For the text-containing cell, return its midpoint in [x, y] coordinate format. 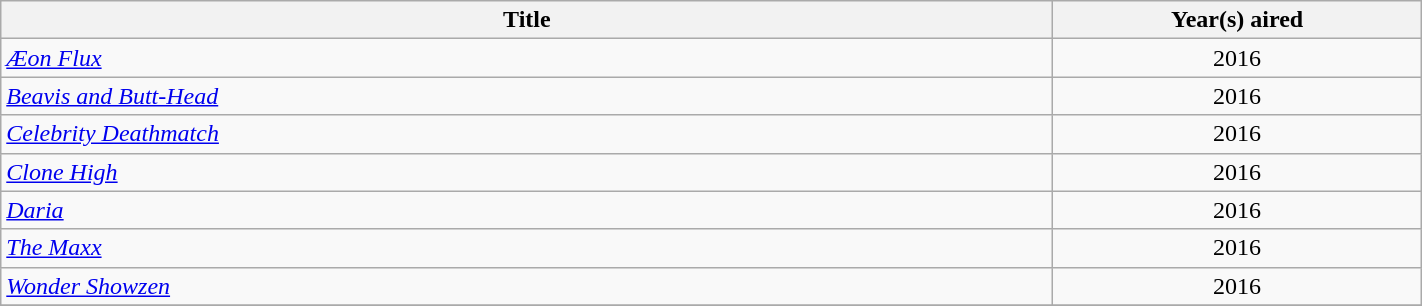
The Maxx [527, 248]
Beavis and Butt-Head [527, 96]
Daria [527, 210]
Celebrity Deathmatch [527, 134]
Wonder Showzen [527, 286]
Æon Flux [527, 58]
Clone High [527, 172]
Year(s) aired [1237, 20]
Title [527, 20]
